Find where the given text appears and provide that cell's center as [X, Y] coordinate. 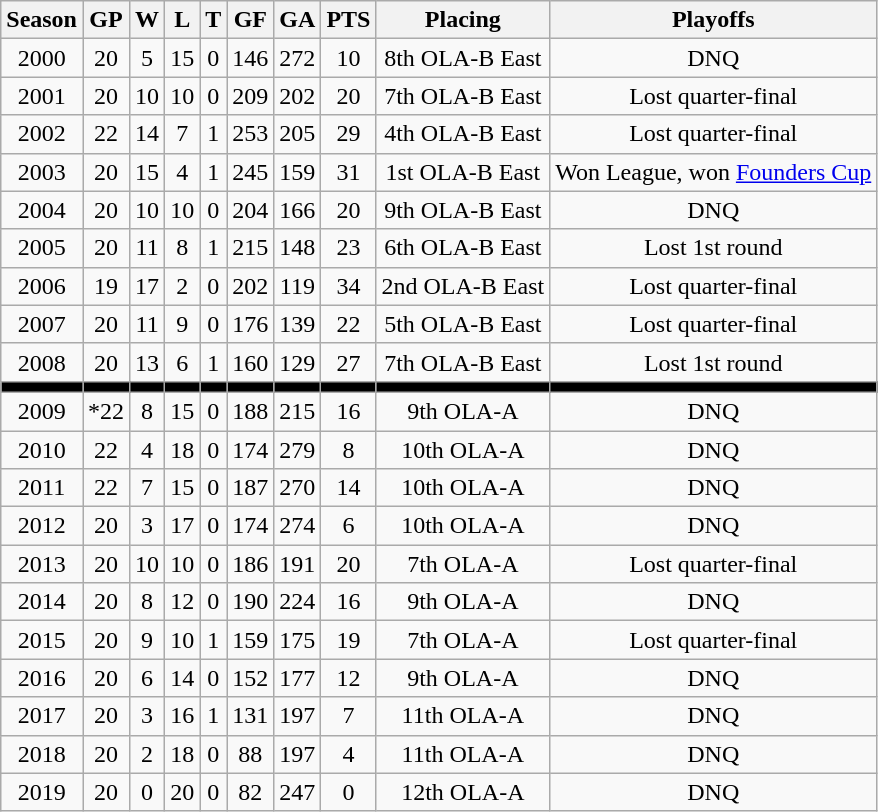
GF [250, 20]
2007 [42, 324]
2004 [42, 210]
176 [250, 324]
186 [250, 564]
6th OLA-B East [463, 248]
205 [298, 134]
187 [250, 488]
4th OLA-B East [463, 134]
2013 [42, 564]
279 [298, 449]
245 [250, 172]
175 [298, 640]
Playoffs [714, 20]
2014 [42, 602]
2018 [42, 754]
GA [298, 20]
177 [298, 678]
12th OLA-A [463, 792]
2003 [42, 172]
Placing [463, 20]
224 [298, 602]
2011 [42, 488]
31 [348, 172]
13 [148, 362]
*22 [106, 411]
Won League, won Founders Cup [714, 172]
191 [298, 564]
2017 [42, 716]
2012 [42, 526]
2010 [42, 449]
166 [298, 210]
209 [250, 96]
T [214, 20]
190 [250, 602]
82 [250, 792]
247 [298, 792]
2015 [42, 640]
23 [348, 248]
1st OLA-B East [463, 172]
129 [298, 362]
188 [250, 411]
W [148, 20]
PTS [348, 20]
2009 [42, 411]
Season [42, 20]
146 [250, 58]
5 [148, 58]
2008 [42, 362]
2016 [42, 678]
L [182, 20]
272 [298, 58]
2000 [42, 58]
131 [250, 716]
2006 [42, 286]
139 [298, 324]
GP [106, 20]
27 [348, 362]
88 [250, 754]
2005 [42, 248]
148 [298, 248]
34 [348, 286]
274 [298, 526]
119 [298, 286]
204 [250, 210]
152 [250, 678]
5th OLA-B East [463, 324]
2001 [42, 96]
2019 [42, 792]
2nd OLA-B East [463, 286]
29 [348, 134]
9th OLA-B East [463, 210]
2002 [42, 134]
8th OLA-B East [463, 58]
253 [250, 134]
270 [298, 488]
160 [250, 362]
